Return the (x, y) coordinate for the center point of the cell that contains the specified text.  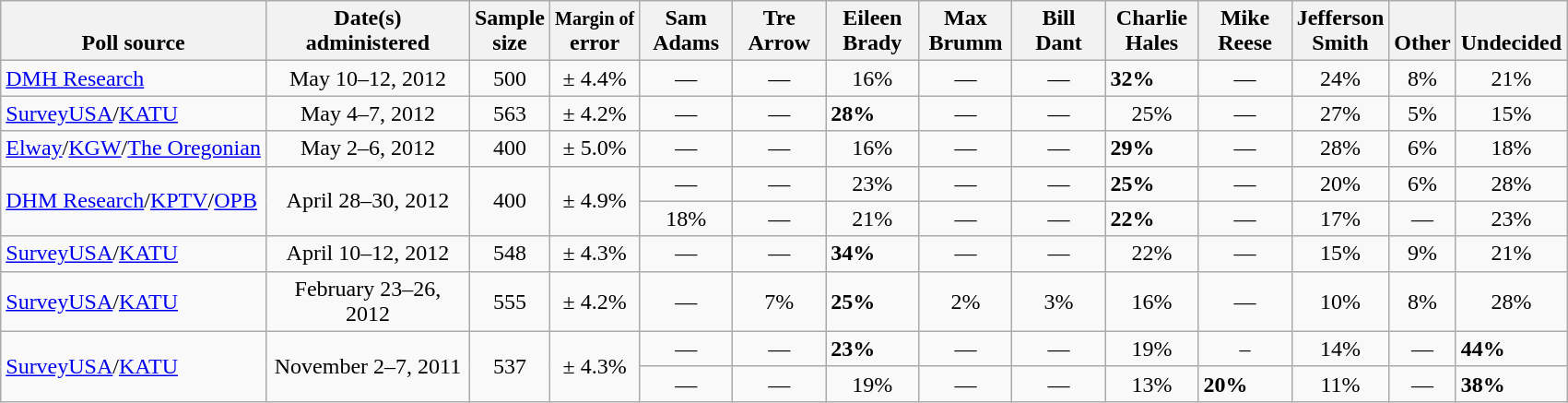
Other (1422, 31)
38% (1511, 384)
DMH Research (134, 78)
February 23–26, 2012 (367, 301)
44% (1511, 349)
Samplesize (509, 31)
Margin oferror (595, 31)
17% (1340, 219)
May 10–12, 2012 (367, 78)
3% (1058, 301)
10% (1340, 301)
11% (1340, 384)
MaxBrumm (966, 31)
29% (1152, 148)
April 28–30, 2012 (367, 201)
563 (509, 113)
5% (1422, 113)
24% (1340, 78)
BillDant (1058, 31)
Date(s)administered (367, 31)
548 (509, 254)
13% (1152, 384)
April 10–12, 2012 (367, 254)
MikeReese (1244, 31)
EileenBrady (872, 31)
555 (509, 301)
27% (1340, 113)
Undecided (1511, 31)
± 4.9% (595, 201)
SamAdams (686, 31)
± 5.0% (595, 148)
TreArrow (780, 31)
± 4.4% (595, 78)
DHM Research/KPTV/OPB (134, 201)
Elway/KGW/The Oregonian (134, 148)
500 (509, 78)
537 (509, 366)
14% (1340, 349)
– (1244, 349)
2% (966, 301)
CharlieHales (1152, 31)
7% (780, 301)
November 2–7, 2011 (367, 366)
32% (1152, 78)
JeffersonSmith (1340, 31)
May 2–6, 2012 (367, 148)
Poll source (134, 31)
34% (872, 254)
9% (1422, 254)
May 4–7, 2012 (367, 113)
